Find where the given text appears and provide that cell's center as (x, y) coordinate. 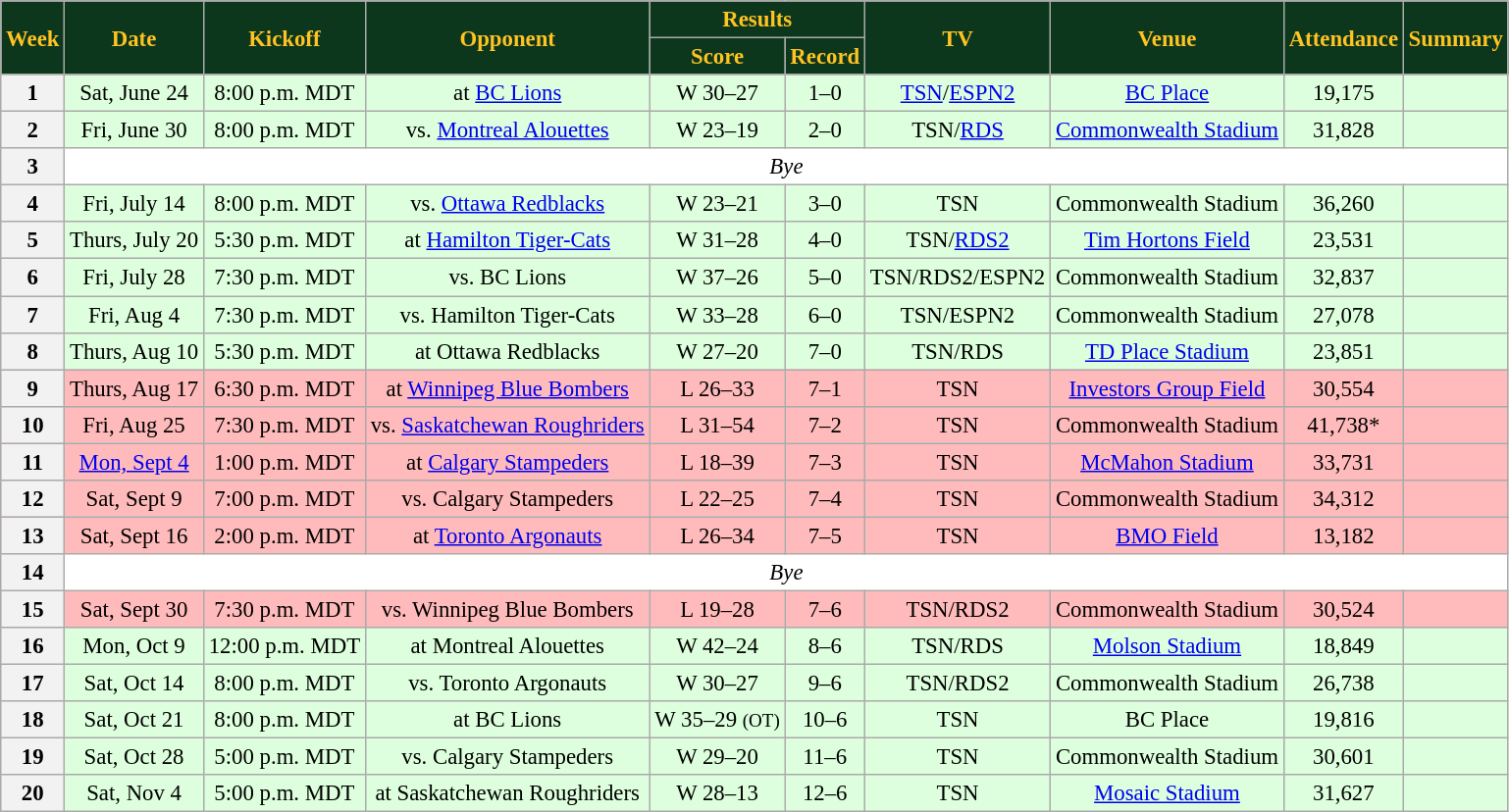
1–0 (824, 93)
30,554 (1343, 388)
Sat, Oct 14 (134, 684)
10–6 (824, 720)
7–6 (824, 609)
Fri, June 30 (134, 130)
17 (33, 684)
1 (33, 93)
Fri, Aug 25 (134, 425)
W 23–21 (717, 204)
Date (134, 37)
Sat, Oct 21 (134, 720)
W 29–20 (717, 757)
at Winnipeg Blue Bombers (507, 388)
Venue (1168, 37)
2–0 (824, 130)
23,851 (1343, 351)
Molson Stadium (1168, 646)
W 37–26 (717, 278)
L 31–54 (717, 425)
20 (33, 793)
vs. Ottawa Redblacks (507, 204)
18,849 (1343, 646)
Mon, Oct 9 (134, 646)
1:00 p.m. MDT (285, 462)
41,738* (1343, 425)
at Saskatchewan Roughriders (507, 793)
Thurs, Aug 10 (134, 351)
Record (824, 57)
L 26–34 (717, 535)
W 27–20 (717, 351)
7–2 (824, 425)
12–6 (824, 793)
Week (33, 37)
5–0 (824, 278)
Sat, June 24 (134, 93)
Sat, Sept 30 (134, 609)
W 23–19 (717, 130)
Sat, Sept 16 (134, 535)
TD Place Stadium (1168, 351)
L 22–25 (717, 499)
33,731 (1343, 462)
2:00 p.m. MDT (285, 535)
Attendance (1343, 37)
Score (717, 57)
8 (33, 351)
at Calgary Stampeders (507, 462)
9 (33, 388)
4 (33, 204)
TSN/RDS2/ESPN2 (958, 278)
L 26–33 (717, 388)
13 (33, 535)
30,601 (1343, 757)
L 18–39 (717, 462)
vs. Winnipeg Blue Bombers (507, 609)
Thurs, July 20 (134, 240)
at Montreal Alouettes (507, 646)
W 28–13 (717, 793)
30,524 (1343, 609)
Fri, July 28 (134, 278)
7–0 (824, 351)
Fri, Aug 4 (134, 315)
at Ottawa Redblacks (507, 351)
Kickoff (285, 37)
7–4 (824, 499)
19 (33, 757)
7–3 (824, 462)
11 (33, 462)
vs. Toronto Argonauts (507, 684)
at Hamilton Tiger-Cats (507, 240)
Results (757, 20)
7 (33, 315)
W 33–28 (717, 315)
4–0 (824, 240)
Sat, Sept 9 (134, 499)
W 31–28 (717, 240)
L 19–28 (717, 609)
27,078 (1343, 315)
Opponent (507, 37)
19,175 (1343, 93)
19,816 (1343, 720)
Mon, Sept 4 (134, 462)
32,837 (1343, 278)
at Toronto Argonauts (507, 535)
13,182 (1343, 535)
Investors Group Field (1168, 388)
Sat, Nov 4 (134, 793)
Fri, July 14 (134, 204)
vs. BC Lions (507, 278)
6:30 p.m. MDT (285, 388)
McMahon Stadium (1168, 462)
14 (33, 573)
TV (958, 37)
31,627 (1343, 793)
2 (33, 130)
7–1 (824, 388)
Thurs, Aug 17 (134, 388)
34,312 (1343, 499)
10 (33, 425)
Tim Hortons Field (1168, 240)
6 (33, 278)
9–6 (824, 684)
Mosaic Stadium (1168, 793)
16 (33, 646)
12:00 p.m. MDT (285, 646)
23,531 (1343, 240)
7:00 p.m. MDT (285, 499)
11–6 (824, 757)
W 42–24 (717, 646)
8–6 (824, 646)
36,260 (1343, 204)
Summary (1456, 37)
5 (33, 240)
26,738 (1343, 684)
3–0 (824, 204)
7–5 (824, 535)
vs. Saskatchewan Roughriders (507, 425)
BMO Field (1168, 535)
6–0 (824, 315)
31,828 (1343, 130)
vs. Hamilton Tiger-Cats (507, 315)
12 (33, 499)
18 (33, 720)
W 35–29 (OT) (717, 720)
Sat, Oct 28 (134, 757)
3 (33, 167)
15 (33, 609)
vs. Montreal Alouettes (507, 130)
